Identify which cell holds the provided text, then report its (x, y) central coordinate. 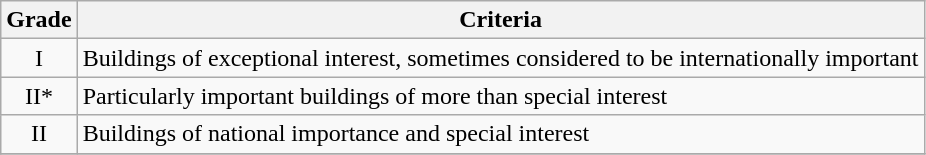
Criteria (500, 20)
Grade (39, 20)
II* (39, 96)
Buildings of exceptional interest, sometimes considered to be internationally important (500, 58)
Buildings of national importance and special interest (500, 134)
II (39, 134)
I (39, 58)
Particularly important buildings of more than special interest (500, 96)
